Scan for the cell matching the given text and deliver its [X, Y] coordinate at center. 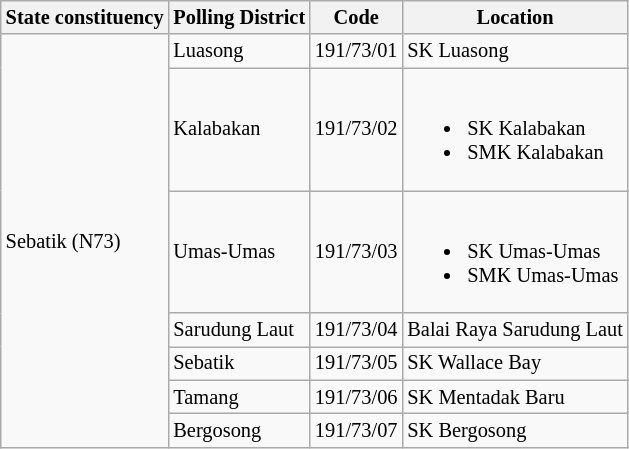
SK Luasong [514, 51]
Balai Raya Sarudung Laut [514, 330]
Bergosong [239, 431]
191/73/04 [356, 330]
SK Bergosong [514, 431]
SK Umas-UmasSMK Umas-Umas [514, 251]
Sarudung Laut [239, 330]
SK Wallace Bay [514, 363]
Code [356, 17]
191/73/05 [356, 363]
Polling District [239, 17]
SK Mentadak Baru [514, 397]
191/73/03 [356, 251]
State constituency [85, 17]
191/73/07 [356, 431]
191/73/06 [356, 397]
Luasong [239, 51]
Umas-Umas [239, 251]
Tamang [239, 397]
Location [514, 17]
Kalabakan [239, 129]
Sebatik [239, 363]
191/73/02 [356, 129]
SK KalabakanSMK Kalabakan [514, 129]
191/73/01 [356, 51]
Sebatik (N73) [85, 240]
